Return [x, y] of the center of cell containing provided text 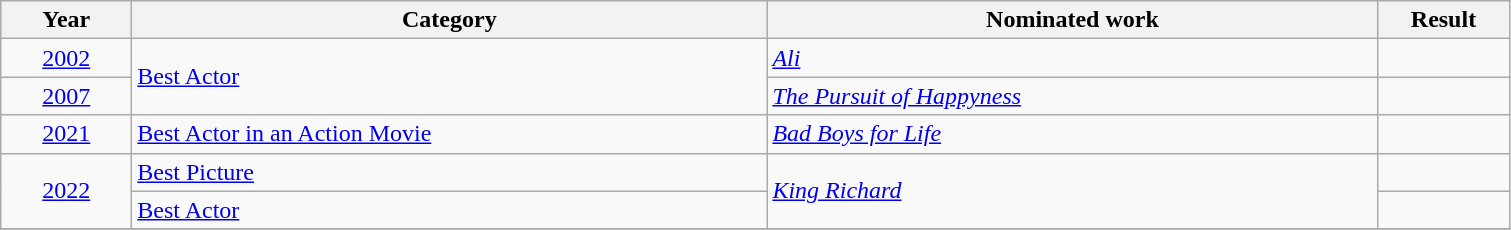
2002 [66, 58]
Category [450, 20]
Year [66, 20]
Result [1444, 20]
Nominated work [1072, 20]
Best Picture [450, 172]
Bad Boys for Life [1072, 134]
2007 [66, 96]
2021 [66, 134]
Ali [1072, 58]
Best Actor in an Action Movie [450, 134]
King Richard [1072, 191]
2022 [66, 191]
The Pursuit of Happyness [1072, 96]
